Scan for the cell matching the given text and deliver its [x, y] coordinate at center. 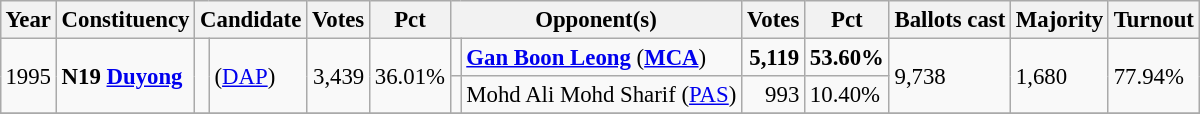
Turnout [1154, 20]
77.94% [1154, 76]
Year [28, 20]
3,439 [338, 76]
Ballots cast [950, 20]
Gan Boon Leong (MCA) [602, 57]
53.60% [848, 57]
5,119 [774, 57]
9,738 [950, 76]
Majority [1060, 20]
Opponent(s) [596, 20]
N19 Duyong [125, 76]
Mohd Ali Mohd Sharif (PAS) [602, 95]
Constituency [125, 20]
(DAP) [258, 76]
Candidate [251, 20]
10.40% [848, 95]
993 [774, 95]
36.01% [410, 76]
1,680 [1060, 76]
1995 [28, 76]
